From the cell containing the given text, extract its center point as [X, Y] coordinate. 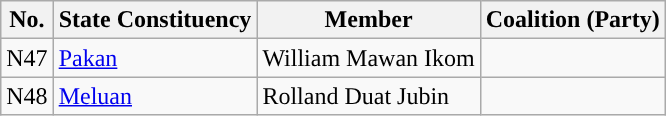
Rolland Duat Jubin [368, 96]
Coalition (Party) [572, 20]
N47 [27, 58]
Member [368, 20]
Meluan [155, 96]
N48 [27, 96]
William Mawan Ikom [368, 58]
Pakan [155, 58]
State Constituency [155, 20]
No. [27, 20]
